Return (x, y) of the center of cell containing provided text 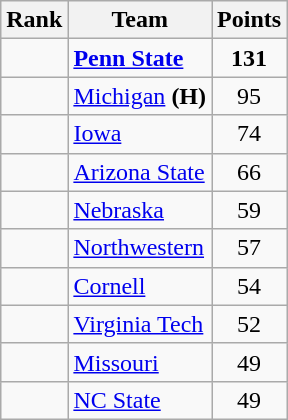
Nebraska (140, 210)
Team (140, 20)
131 (250, 58)
54 (250, 286)
NC State (140, 400)
Michigan (H) (140, 96)
Rank (34, 20)
Iowa (140, 134)
Virginia Tech (140, 324)
95 (250, 96)
Penn State (140, 58)
Missouri (140, 362)
Points (250, 20)
59 (250, 210)
Arizona State (140, 172)
74 (250, 134)
66 (250, 172)
Cornell (140, 286)
57 (250, 248)
52 (250, 324)
Northwestern (140, 248)
